Return (X, Y) of the center of cell containing provided text 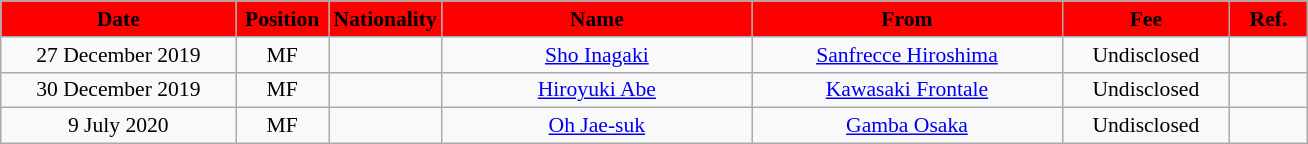
Date (118, 19)
Oh Jae-suk (597, 126)
Position (282, 19)
Name (597, 19)
From (907, 19)
Sanfrecce Hiroshima (907, 55)
Gamba Osaka (907, 126)
Kawasaki Frontale (907, 90)
Nationality (384, 19)
30 December 2019 (118, 90)
27 December 2019 (118, 55)
Sho Inagaki (597, 55)
Fee (1146, 19)
Hiroyuki Abe (597, 90)
9 July 2020 (118, 126)
Ref. (1269, 19)
